Extract the [x, y] coordinate from the center of the cell holding the provided text.  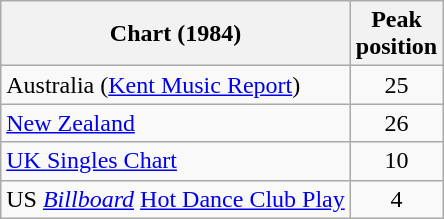
UK Singles Chart [176, 161]
New Zealand [176, 123]
Chart (1984) [176, 34]
Peakposition [396, 34]
26 [396, 123]
4 [396, 199]
US Billboard Hot Dance Club Play [176, 199]
Australia (Kent Music Report) [176, 85]
10 [396, 161]
25 [396, 85]
